Return the (X, Y) coordinate for the center point of the cell that contains the specified text.  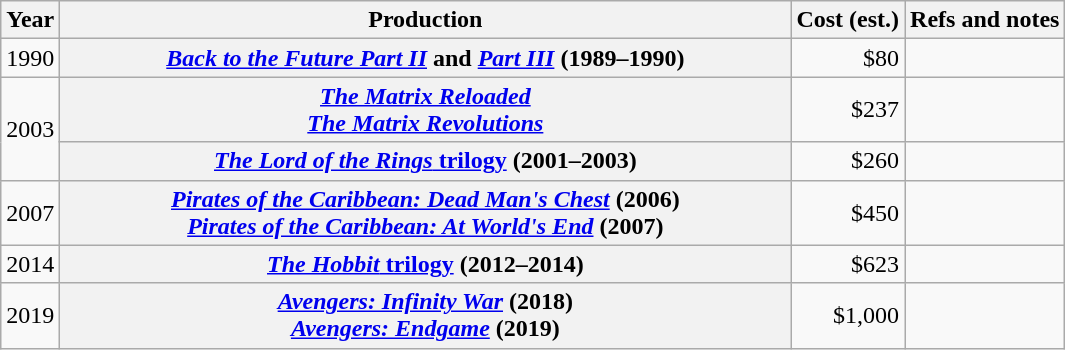
2003 (30, 128)
The Lord of the Rings trilogy (2001–2003) (426, 161)
1990 (30, 58)
$237 (848, 110)
The Matrix Reloaded The Matrix Revolutions (426, 110)
2019 (30, 316)
Cost (est.) (848, 20)
Back to the Future Part II and Part III (1989–1990) (426, 58)
2014 (30, 264)
Pirates of the Caribbean: Dead Man's Chest (2006) Pirates of the Caribbean: At World's End (2007) (426, 212)
The Hobbit trilogy (2012–2014) (426, 264)
Year (30, 20)
Refs and notes (985, 20)
$1,000 (848, 316)
$623 (848, 264)
$260 (848, 161)
Production (426, 20)
$80 (848, 58)
$450 (848, 212)
Avengers: Infinity War (2018) Avengers: Endgame (2019) (426, 316)
2007 (30, 212)
